Output the (x, y) coordinate of the center of the cell containing the given text.  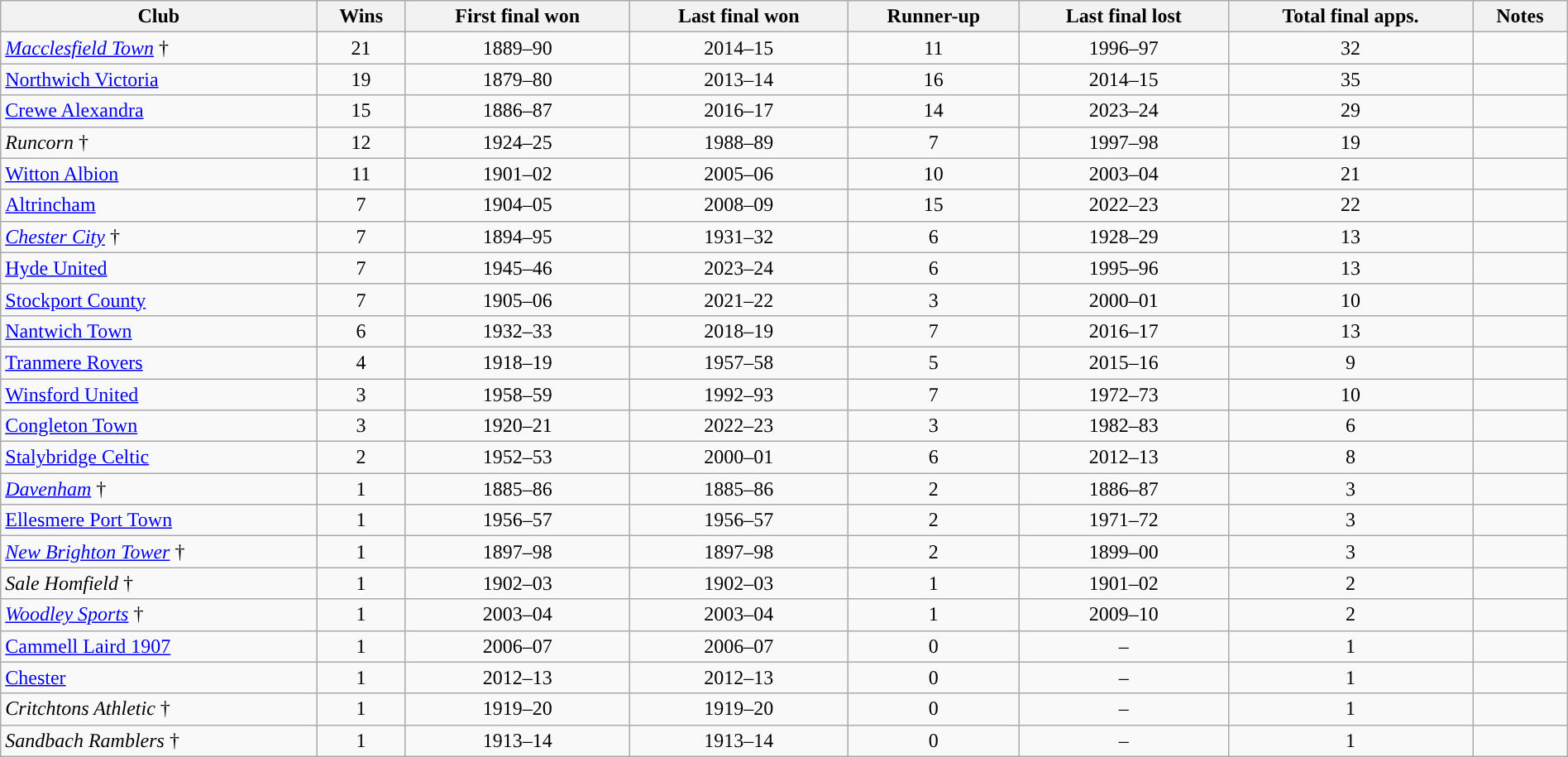
2018–19 (739, 331)
8 (1350, 458)
Congleton Town (159, 426)
Sale Homfield † (159, 583)
1931–32 (739, 237)
Hyde United (159, 268)
1905–06 (518, 299)
Total final apps. (1350, 17)
2005–06 (739, 174)
2021–22 (739, 299)
New Brighton Tower † (159, 552)
32 (1350, 48)
1894–95 (518, 237)
1982–83 (1123, 426)
Stalybridge Celtic (159, 458)
9 (1350, 362)
2013–14 (739, 79)
22 (1350, 205)
1988–89 (739, 142)
1971–72 (1123, 520)
1904–05 (518, 205)
Runcorn † (159, 142)
1957–58 (739, 362)
Winsford United (159, 395)
Cammell Laird 1907 (159, 646)
4 (361, 362)
1918–19 (518, 362)
Wins (361, 17)
1997–98 (1123, 142)
1928–29 (1123, 237)
Witton Albion (159, 174)
Critchtons Athletic † (159, 709)
Ellesmere Port Town (159, 520)
Macclesfield Town † (159, 48)
Notes (1520, 17)
1899–00 (1123, 552)
Runner-up (933, 17)
Club (159, 17)
1958–59 (518, 395)
Nantwich Town (159, 331)
1924–25 (518, 142)
5 (933, 362)
Chester (159, 678)
1992–93 (739, 395)
1995–96 (1123, 268)
2015–16 (1123, 362)
Crewe Alexandra (159, 111)
Chester City † (159, 237)
Altrincham (159, 205)
Woodley Sports † (159, 615)
29 (1350, 111)
1972–73 (1123, 395)
Stockport County (159, 299)
1879–80 (518, 79)
1889–90 (518, 48)
14 (933, 111)
1920–21 (518, 426)
Tranmere Rovers (159, 362)
1932–33 (518, 331)
12 (361, 142)
2009–10 (1123, 615)
Sandbach Ramblers † (159, 740)
35 (1350, 79)
1996–97 (1123, 48)
1945–46 (518, 268)
2008–09 (739, 205)
Last final lost (1123, 17)
1952–53 (518, 458)
Davenham † (159, 489)
16 (933, 79)
First final won (518, 17)
Last final won (739, 17)
Northwich Victoria (159, 79)
